Return the [x, y] coordinate for the center point of the cell that contains the specified text.  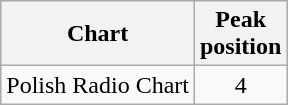
4 [240, 85]
Polish Radio Chart [98, 85]
Chart [98, 34]
Peakposition [240, 34]
